Search for the cell housing the specified text and yield its (x, y) center coordinate. 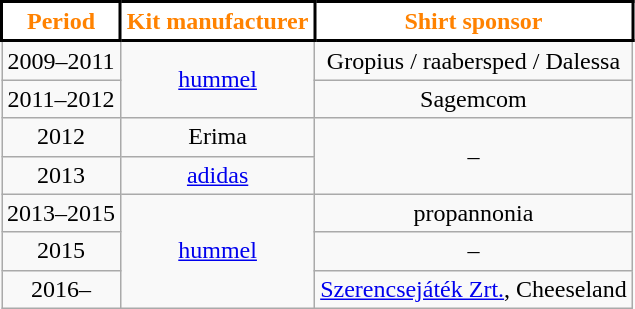
Erima (218, 137)
2016– (62, 289)
Szerencsejáték Zrt., Cheeseland (474, 289)
2015 (62, 251)
2011–2012 (62, 99)
propannonia (474, 213)
2013 (62, 175)
adidas (218, 175)
Period (62, 22)
2012 (62, 137)
Shirt sponsor (474, 22)
Gropius / raabersped / Dalessa (474, 60)
Kit manufacturer (218, 22)
2009–2011 (62, 60)
Sagemcom (474, 99)
2013–2015 (62, 213)
